Return the [x, y] coordinate for the center point of the cell that contains the specified text.  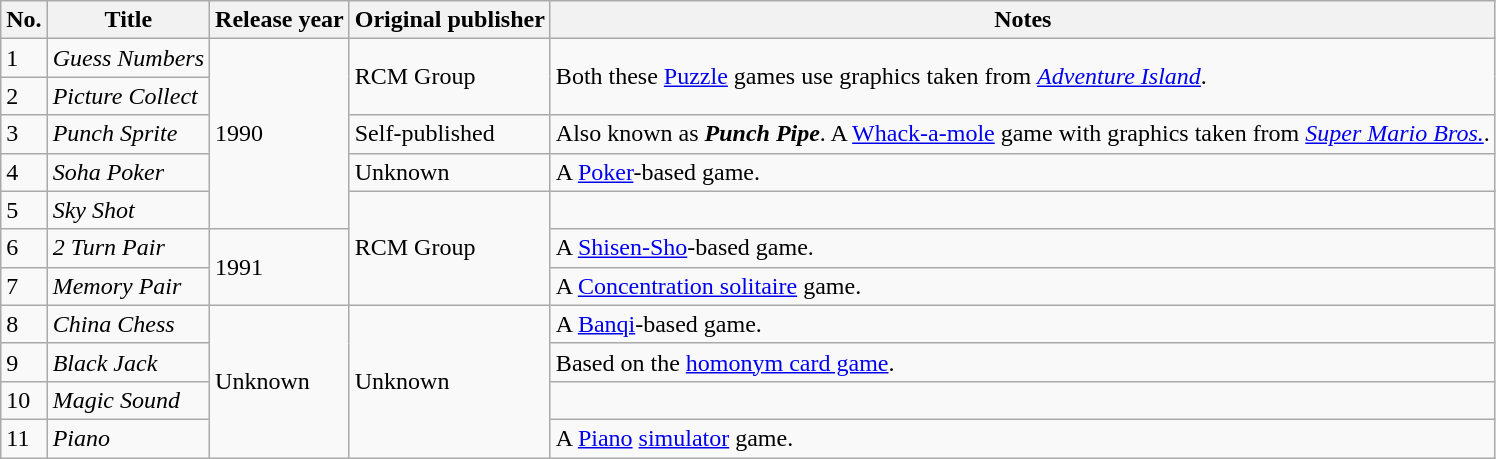
Based on the homonym card game. [1022, 362]
Piano [128, 438]
1 [24, 58]
Notes [1022, 20]
Also known as Punch Pipe. A Whack-a-mole game with graphics taken from Super Mario Bros.. [1022, 134]
Magic Sound [128, 400]
A Poker-based game. [1022, 172]
9 [24, 362]
China Chess [128, 324]
Memory Pair [128, 286]
5 [24, 210]
2 [24, 96]
7 [24, 286]
Picture Collect [128, 96]
Both these Puzzle games use graphics taken from Adventure Island. [1022, 77]
Original publisher [450, 20]
1990 [280, 134]
No. [24, 20]
A Concentration solitaire game. [1022, 286]
8 [24, 324]
3 [24, 134]
2 Turn Pair [128, 248]
A Banqi-based game. [1022, 324]
Self-published [450, 134]
Sky Shot [128, 210]
1991 [280, 267]
A Piano simulator game. [1022, 438]
Release year [280, 20]
Soha Poker [128, 172]
11 [24, 438]
Black Jack [128, 362]
Title [128, 20]
6 [24, 248]
Guess Numbers [128, 58]
10 [24, 400]
A Shisen-Sho-based game. [1022, 248]
4 [24, 172]
Punch Sprite [128, 134]
